Return the (X, Y) coordinate for the center point of the cell that contains the specified text.  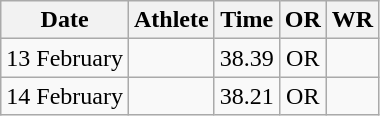
WR (352, 20)
38.21 (246, 96)
Date (65, 20)
13 February (65, 58)
38.39 (246, 58)
14 February (65, 96)
Time (246, 20)
Athlete (171, 20)
